Provide the [x, y] coordinate of the cell's center where the given text is located.  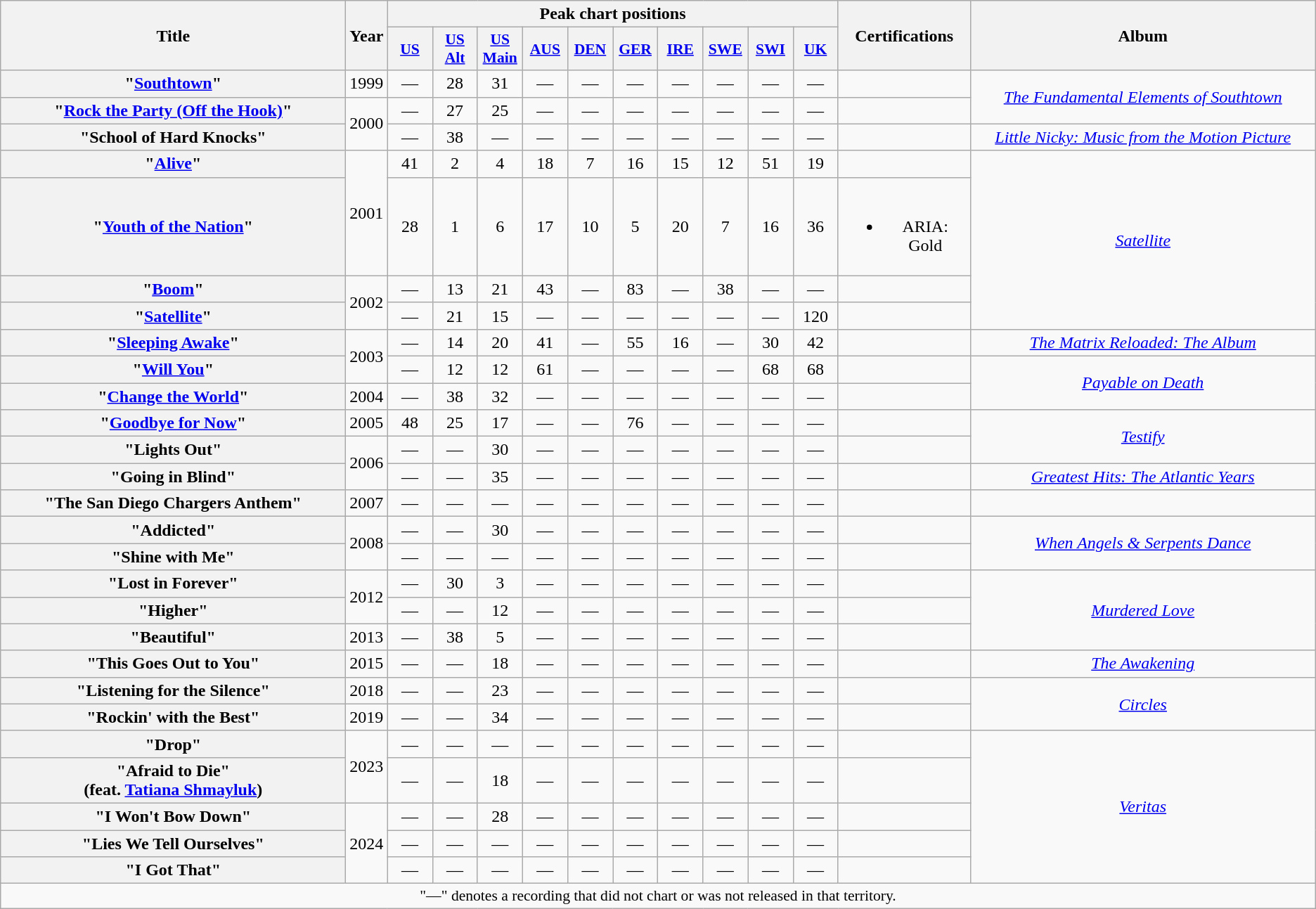
Payable on Death [1143, 382]
120 [815, 316]
43 [545, 289]
2008 [367, 543]
2005 [367, 423]
"I Won't Bow Down" [173, 816]
55 [636, 342]
"Listening for the Silence" [173, 690]
48 [410, 423]
SWE [725, 49]
Testify [1143, 437]
Certifications [904, 35]
"Alive" [173, 164]
US [410, 49]
Circles [1143, 704]
Satellite [1143, 240]
61 [545, 369]
2023 [367, 766]
The Fundamental Elements of Southtown [1143, 97]
76 [636, 423]
DEN [590, 49]
2002 [367, 302]
"Change the World" [173, 396]
"Sleeping Awake" [173, 342]
6 [500, 226]
"This Goes Out to You" [173, 664]
IRE [680, 49]
"Rockin' with the Best" [173, 717]
42 [815, 342]
"Rock the Party (Off the Hook)" [173, 110]
Greatest Hits: The Atlantic Years [1143, 477]
AUS [545, 49]
36 [815, 226]
31 [500, 84]
When Angels & Serpents Dance [1143, 543]
Year [367, 35]
"—" denotes a recording that did not chart or was not released in that territory. [658, 896]
27 [455, 110]
2015 [367, 664]
USMain [500, 49]
2012 [367, 597]
"School of Hard Knocks" [173, 137]
"Satellite" [173, 316]
1 [455, 226]
23 [500, 690]
"The San Diego Chargers Anthem" [173, 503]
2003 [367, 356]
2007 [367, 503]
2019 [367, 717]
83 [636, 289]
2000 [367, 124]
USAlt [455, 49]
"Goodbye for Now" [173, 423]
Peak chart positions [613, 14]
"Southtown" [173, 84]
Album [1143, 35]
Little Nicky: Music from the Motion Picture [1143, 137]
Veritas [1143, 807]
4 [500, 164]
Title [173, 35]
ARIA: Gold [904, 226]
UK [815, 49]
3 [500, 584]
"Lights Out" [173, 450]
2001 [367, 213]
2013 [367, 637]
"Will You" [173, 369]
2 [455, 164]
"Boom" [173, 289]
51 [770, 164]
2006 [367, 463]
19 [815, 164]
GER [636, 49]
The Matrix Reloaded: The Album [1143, 342]
SWI [770, 49]
35 [500, 477]
The Awakening [1143, 664]
1999 [367, 84]
"Youth of the Nation" [173, 226]
"Lies We Tell Ourselves" [173, 843]
"Lost in Forever" [173, 584]
2024 [367, 843]
14 [455, 342]
"Going in Blind" [173, 477]
"Beautiful" [173, 637]
2018 [367, 690]
13 [455, 289]
"Higher" [173, 610]
34 [500, 717]
"Addicted" [173, 530]
"Shine with Me" [173, 557]
"Drop" [173, 744]
2004 [367, 396]
"I Got That" [173, 870]
10 [590, 226]
"Afraid to Die" (feat. Tatiana Shmayluk) [173, 780]
Murdered Love [1143, 610]
32 [500, 396]
